For the text-containing cell, return its midpoint in [X, Y] coordinate format. 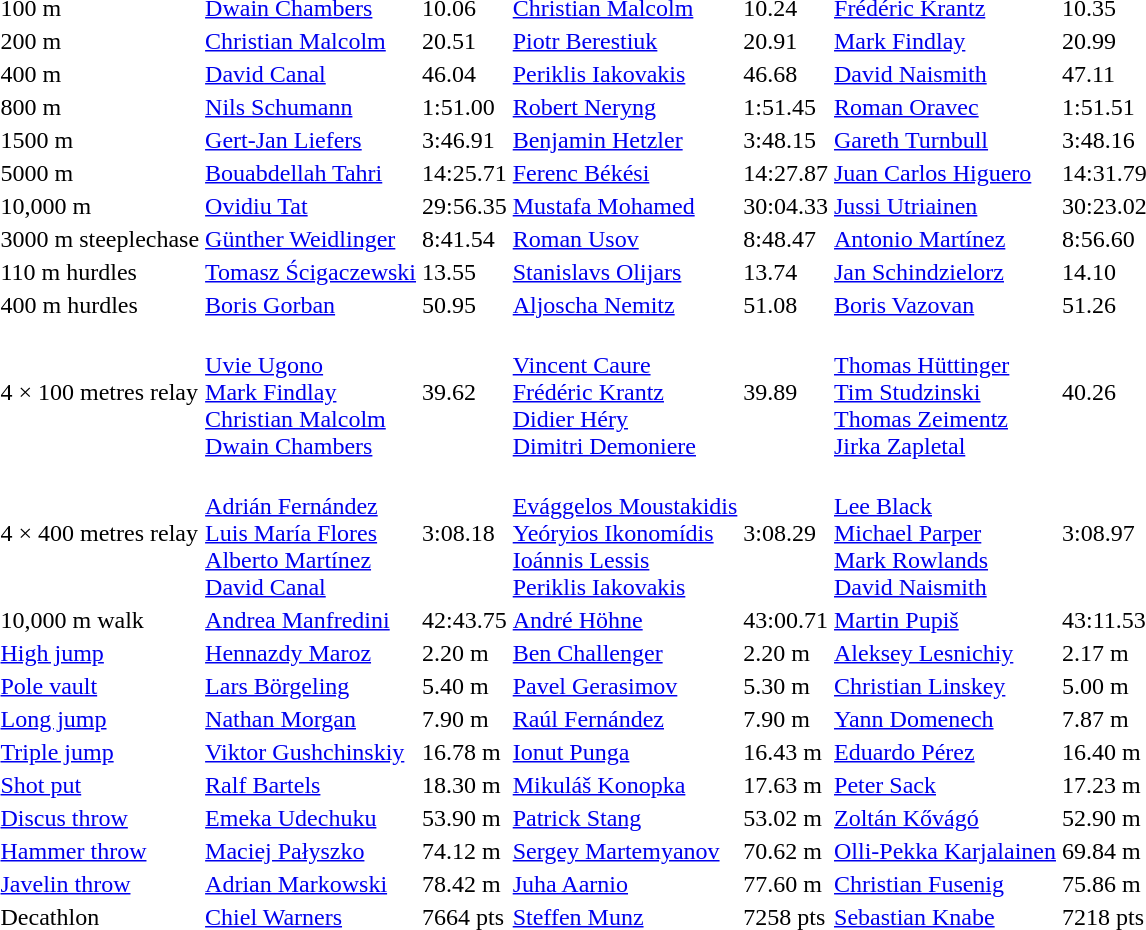
13.55 [465, 272]
Roman Oravec [946, 107]
Juha Aarnio [625, 884]
Tomasz Ścigaczewski [311, 272]
16.43 m [786, 752]
1:51.00 [465, 107]
Günther Weidlinger [311, 239]
André Höhne [625, 620]
8:41.54 [465, 239]
Pavel Gerasimov [625, 686]
5.40 m [465, 686]
5.30 m [786, 686]
Maciej Pałyszko [311, 851]
Lee BlackMichael ParperMark RowlandsDavid Naismith [946, 533]
Bouabdellah Tahri [311, 173]
14:25.71 [465, 173]
Aljoscha Nemitz [625, 305]
1:51.45 [786, 107]
14:27.87 [786, 173]
Benjamin Hetzler [625, 140]
Christian Malcolm [311, 41]
Mark Findlay [946, 41]
50.95 [465, 305]
Juan Carlos Higuero [946, 173]
17.63 m [786, 785]
30:04.33 [786, 206]
3:46.91 [465, 140]
Adrian Markowski [311, 884]
Adrián FernándezLuis María FloresAlberto MartínezDavid Canal [311, 533]
46.68 [786, 74]
53.02 m [786, 818]
Uvie UgonoMark FindlayChristian MalcolmDwain Chambers [311, 392]
8:48.47 [786, 239]
Ben Challenger [625, 653]
Ferenc Békési [625, 173]
Martin Pupiš [946, 620]
74.12 m [465, 851]
Zoltán Kővágó [946, 818]
Raúl Fernández [625, 719]
Olli-Pekka Karjalainen [946, 851]
Gareth Turnbull [946, 140]
29:56.35 [465, 206]
Aleksey Lesnichiy [946, 653]
70.62 m [786, 851]
Nils Schumann [311, 107]
David Naismith [946, 74]
Lars Börgeling [311, 686]
Jan Schindzielorz [946, 272]
Ovidiu Tat [311, 206]
51.08 [786, 305]
Periklis Iakovakis [625, 74]
Yann Domenech [946, 719]
Boris Vazovan [946, 305]
3:48.15 [786, 140]
39.62 [465, 392]
Thomas HüttingerTim StudzinskiThomas ZeimentzJirka Zapletal [946, 392]
David Canal [311, 74]
Christian Fusenig [946, 884]
Patrick Stang [625, 818]
53.90 m [465, 818]
Nathan Morgan [311, 719]
13.74 [786, 272]
43:00.71 [786, 620]
39.89 [786, 392]
Eduardo Pérez [946, 752]
Hennazdy Maroz [311, 653]
20.91 [786, 41]
Boris Gorban [311, 305]
Mikuláš Konopka [625, 785]
Antonio Martínez [946, 239]
Roman Usov [625, 239]
77.60 m [786, 884]
Ionut Punga [625, 752]
78.42 m [465, 884]
16.78 m [465, 752]
46.04 [465, 74]
Robert Neryng [625, 107]
42:43.75 [465, 620]
Sergey Martemyanov [625, 851]
Ralf Bartels [311, 785]
Jussi Utriainen [946, 206]
Peter Sack [946, 785]
18.30 m [465, 785]
3:08.18 [465, 533]
Vincent CaureFrédéric KrantzDidier HéryDimitri Demoniere [625, 392]
Mustafa Mohamed [625, 206]
Gert-Jan Liefers [311, 140]
Emeka Udechuku [311, 818]
Stanislavs Olijars [625, 272]
Andrea Manfredini [311, 620]
Viktor Gushchinskiy [311, 752]
Evággelos MoustakidisYeóryios IkonomídisIoánnis LessisPeriklis Iakovakis [625, 533]
3:08.29 [786, 533]
Christian Linskey [946, 686]
20.51 [465, 41]
Piotr Berestiuk [625, 41]
